Scan for the cell matching the given text and deliver its [x, y] coordinate at center. 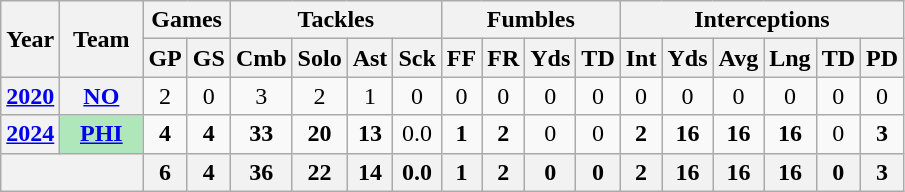
Team [102, 39]
Avg [738, 58]
Tackles [336, 20]
2024 [30, 134]
Sck [417, 58]
Fumbles [530, 20]
20 [320, 134]
NO [102, 96]
FR [504, 58]
33 [261, 134]
14 [370, 172]
Year [30, 39]
FF [461, 58]
36 [261, 172]
Cmb [261, 58]
GP [165, 58]
6 [165, 172]
22 [320, 172]
GS [208, 58]
PD [882, 58]
Lng [790, 58]
PHI [102, 134]
Interceptions [762, 20]
2020 [30, 96]
Int [641, 58]
Ast [370, 58]
13 [370, 134]
Solo [320, 58]
Games [186, 20]
